Provide the [x, y] coordinate of the cell's center where the given text is located.  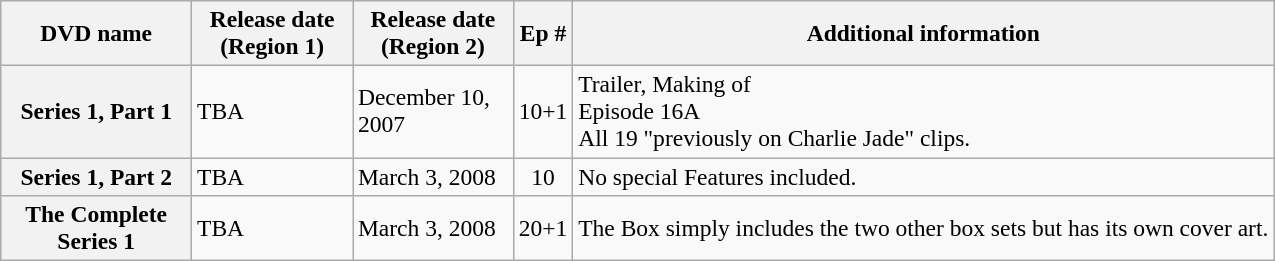
20+1 [542, 228]
The Box simply includes the two other box sets but has its own cover art. [924, 228]
The Complete Series 1 [96, 228]
No special Features included. [924, 176]
Trailer, Making of Episode 16A All 19 "previously on Charlie Jade" clips. [924, 111]
Ep # [542, 32]
Series 1, Part 2 [96, 176]
10 [542, 176]
December 10, 2007 [432, 111]
10+1 [542, 111]
DVD name [96, 32]
Series 1, Part 1 [96, 111]
Release date (Region 1) [272, 32]
Additional information [924, 32]
Release date (Region 2) [432, 32]
